Determine the (X, Y) coordinate at the center of the cell enclosing the given text.  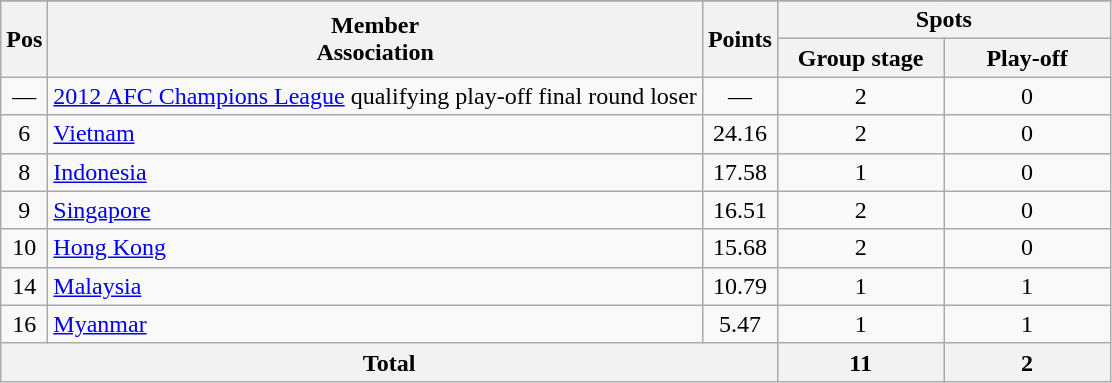
Points (740, 39)
Vietnam (376, 134)
Hong Kong (376, 248)
2012 AFC Champions League qualifying play-off final round loser (376, 96)
6 (24, 134)
10.79 (740, 286)
14 (24, 286)
16.51 (740, 210)
24.16 (740, 134)
Indonesia (376, 172)
Group stage (860, 58)
10 (24, 248)
Singapore (376, 210)
Myanmar (376, 324)
9 (24, 210)
Play-off (1027, 58)
Pos (24, 39)
Total (390, 362)
MemberAssociation (376, 39)
16 (24, 324)
11 (860, 362)
15.68 (740, 248)
5.47 (740, 324)
Malaysia (376, 286)
17.58 (740, 172)
8 (24, 172)
Spots (944, 20)
